Find where the given text appears and provide that cell's center as (X, Y) coordinate. 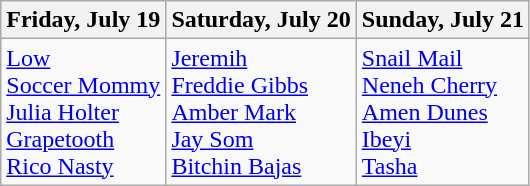
Sunday, July 21 (442, 20)
Saturday, July 20 (261, 20)
Friday, July 19 (84, 20)
JeremihFreddie GibbsAmber MarkJay SomBitchin Bajas (261, 112)
Snail MailNeneh CherryAmen DunesIbeyiTasha (442, 112)
LowSoccer MommyJulia HolterGrapetoothRico Nasty (84, 112)
